Determine the [X, Y] coordinate at the center of the cell enclosing the given text.  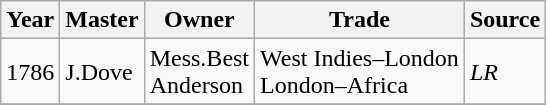
J.Dove [102, 72]
Master [102, 20]
Trade [360, 20]
1786 [30, 72]
Year [30, 20]
LR [504, 72]
Owner [199, 20]
Mess.BestAnderson [199, 72]
Source [504, 20]
West Indies–LondonLondon–Africa [360, 72]
